Provide the [X, Y] coordinate of the cell's center where the given text is located.  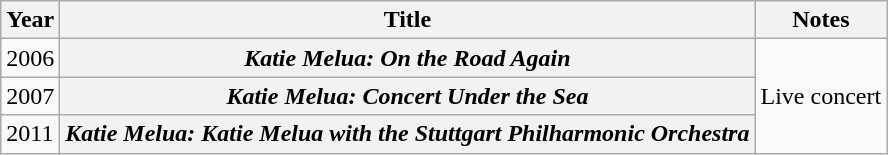
Year [30, 20]
2007 [30, 96]
Title [408, 20]
Live concert [821, 96]
2006 [30, 58]
Katie Melua: Concert Under the Sea [408, 96]
Notes [821, 20]
Katie Melua: Katie Melua with the Stuttgart Philharmonic Orchestra [408, 134]
Katie Melua: On the Road Again [408, 58]
2011 [30, 134]
